Return [x, y] of the center of cell containing provided text 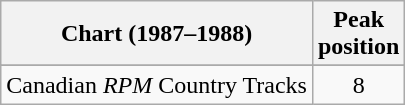
Chart (1987–1988) [157, 34]
Peakposition [358, 34]
Canadian RPM Country Tracks [157, 85]
8 [358, 85]
